Detect which cell encompasses the target text, then output its [X, Y] center coordinate. 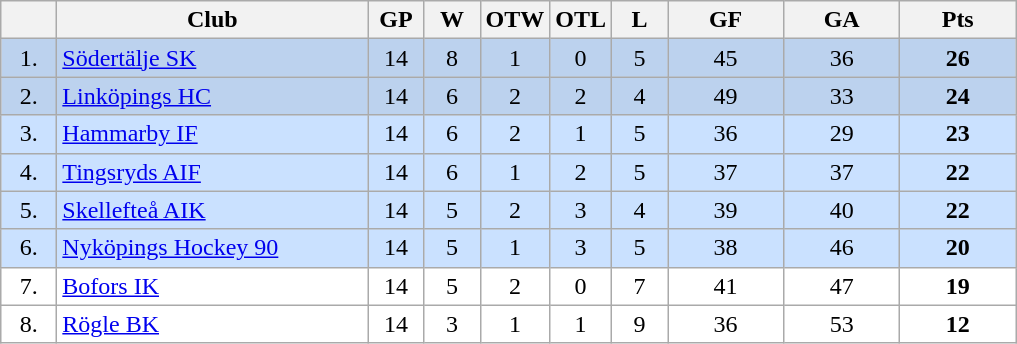
Södertälje SK [212, 58]
46 [842, 248]
GF [726, 20]
47 [842, 286]
40 [842, 210]
Rögle BK [212, 324]
GP [396, 20]
2. [29, 96]
Pts [958, 20]
Tingsryds AIF [212, 172]
3. [29, 134]
8 [452, 58]
23 [958, 134]
39 [726, 210]
29 [842, 134]
53 [842, 324]
41 [726, 286]
W [452, 20]
Nyköpings Hockey 90 [212, 248]
8. [29, 324]
20 [958, 248]
Skellefteå AIK [212, 210]
38 [726, 248]
GA [842, 20]
24 [958, 96]
4. [29, 172]
45 [726, 58]
6. [29, 248]
Hammarby IF [212, 134]
7 [640, 286]
Linköpings HC [212, 96]
9 [640, 324]
12 [958, 324]
1. [29, 58]
5. [29, 210]
7. [29, 286]
Bofors IK [212, 286]
49 [726, 96]
OTL [581, 20]
19 [958, 286]
OTW [515, 20]
33 [842, 96]
L [640, 20]
26 [958, 58]
Club [212, 20]
